Search for the cell housing the specified text and yield its (X, Y) center coordinate. 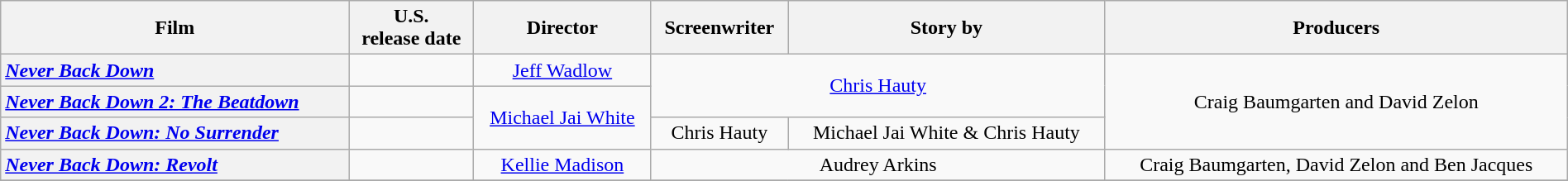
Never Back Down: No Surrender (175, 133)
Audrey Arkins (878, 164)
Screenwriter (719, 28)
Director (562, 28)
Michael Jai White (562, 117)
Michael Jai White & Chris Hauty (946, 133)
Never Back Down: Revolt (175, 164)
Story by (946, 28)
Craig Baumgarten and David Zelon (1336, 102)
Never Back Down (175, 70)
U.S. release date (412, 28)
Producers (1336, 28)
Craig Baumgarten, David Zelon and Ben Jacques (1336, 164)
Film (175, 28)
Kellie Madison (562, 164)
Never Back Down 2: The Beatdown (175, 102)
Jeff Wadlow (562, 70)
